For the text-containing cell, return its midpoint in [X, Y] coordinate format. 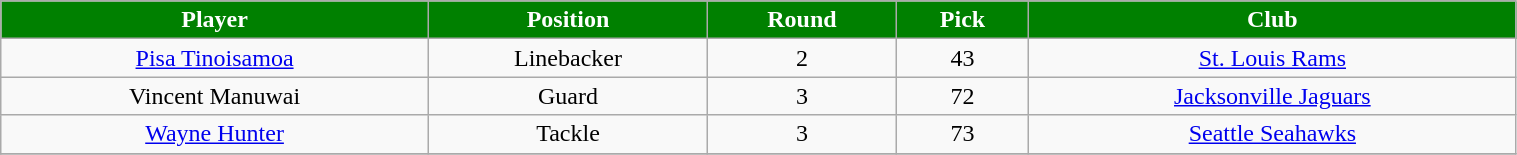
Guard [568, 96]
Vincent Manuwai [215, 96]
St. Louis Rams [1272, 58]
Tackle [568, 134]
72 [962, 96]
Club [1272, 20]
2 [802, 58]
Round [802, 20]
Wayne Hunter [215, 134]
43 [962, 58]
Pisa Tinoisamoa [215, 58]
Player [215, 20]
Linebacker [568, 58]
Seattle Seahawks [1272, 134]
Position [568, 20]
Pick [962, 20]
Jacksonville Jaguars [1272, 96]
73 [962, 134]
